Determine the [x, y] coordinate at the center of the cell enclosing the given text.  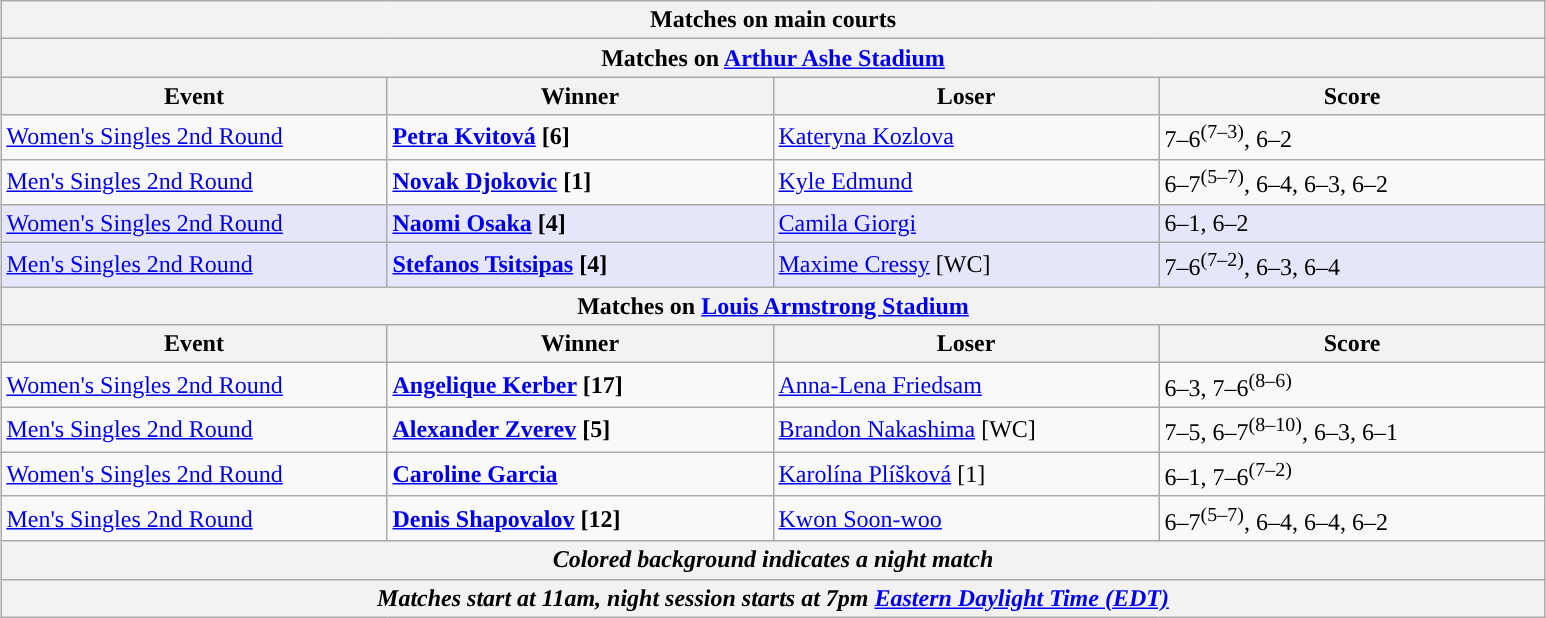
Anna-Lena Friedsam [966, 386]
7–5, 6–7(8–10), 6–3, 6–1 [1352, 430]
6–1, 7–6(7–2) [1352, 474]
Karolína Plíšková [1] [966, 474]
Novak Djokovic [1] [580, 182]
7–6(7–2), 6–3, 6–4 [1352, 264]
6–3, 7–6(8–6) [1352, 386]
Maxime Cressy [WC] [966, 264]
Matches start at 11am, night session starts at 7pm Eastern Daylight Time (EDT) [773, 598]
Kwon Soon-woo [966, 518]
Alexander Zverev [5] [580, 430]
Camila Giorgi [966, 223]
Caroline Garcia [580, 474]
Naomi Osaka [4] [580, 223]
6–1, 6–2 [1352, 223]
6–7(5–7), 6–4, 6–3, 6–2 [1352, 182]
Denis Shapovalov [12] [580, 518]
Brandon Nakashima [WC] [966, 430]
7–6(7–3), 6–2 [1352, 138]
Matches on Arthur Ashe Stadium [773, 58]
Angelique Kerber [17] [580, 386]
Kateryna Kozlova [966, 138]
Petra Kvitová [6] [580, 138]
6–7(5–7), 6–4, 6–4, 6–2 [1352, 518]
Matches on main courts [773, 20]
Matches on Louis Armstrong Stadium [773, 306]
Colored background indicates a night match [773, 560]
Kyle Edmund [966, 182]
Stefanos Tsitsipas [4] [580, 264]
